For the text-containing cell, return its midpoint in [x, y] coordinate format. 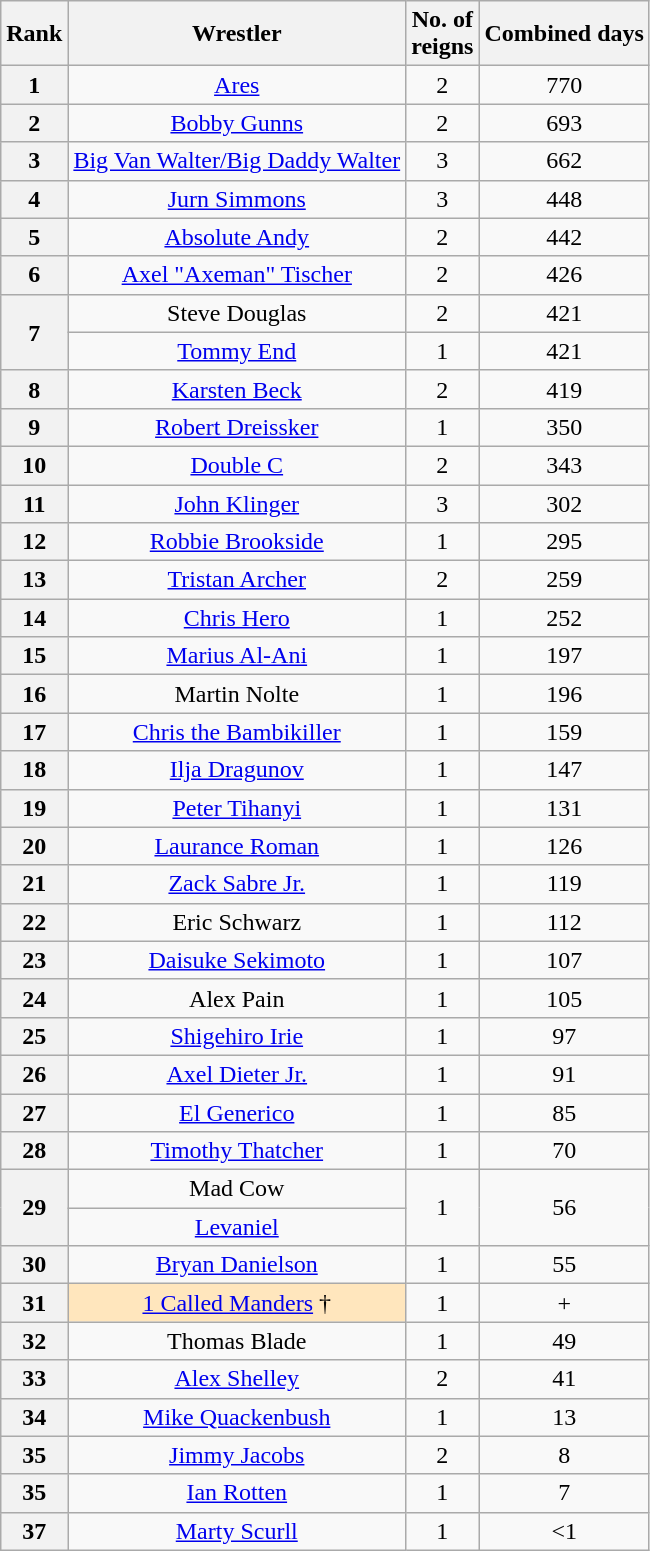
Rank [34, 34]
97 [564, 1036]
343 [564, 465]
159 [564, 732]
33 [34, 1379]
29 [34, 1208]
34 [34, 1417]
Robert Dreissker [237, 427]
197 [564, 656]
Jimmy Jacobs [237, 1455]
49 [564, 1341]
Ares [237, 85]
350 [564, 427]
32 [34, 1341]
<1 [564, 1531]
419 [564, 389]
Big Van Walter/Big Daddy Walter [237, 161]
Bryan Danielson [237, 1265]
442 [564, 237]
1 Called Manders † [237, 1303]
Alex Pain [237, 998]
Daisuke Sekimoto [237, 960]
448 [564, 199]
31 [34, 1303]
20 [34, 846]
El Generico [237, 1113]
56 [564, 1208]
107 [564, 960]
Martin Nolte [237, 694]
15 [34, 656]
Shigehiro Irie [237, 1036]
Alex Shelley [237, 1379]
24 [34, 998]
41 [564, 1379]
91 [564, 1074]
23 [34, 960]
Tristan Archer [237, 580]
119 [564, 884]
John Klinger [237, 503]
85 [564, 1113]
Double C [237, 465]
10 [34, 465]
Tommy End [237, 351]
18 [34, 770]
Jurn Simmons [237, 199]
11 [34, 503]
Chris Hero [237, 618]
19 [34, 808]
14 [34, 618]
Levaniel [237, 1227]
+ [564, 1303]
Marius Al-Ani [237, 656]
27 [34, 1113]
252 [564, 618]
26 [34, 1074]
Absolute Andy [237, 237]
No. ofreigns [442, 34]
4 [34, 199]
Axel "Axeman" Tischer [237, 275]
662 [564, 161]
28 [34, 1151]
Zack Sabre Jr. [237, 884]
Robbie Brookside [237, 542]
16 [34, 694]
131 [564, 808]
770 [564, 85]
295 [564, 542]
Marty Scurll [237, 1531]
9 [34, 427]
Axel Dieter Jr. [237, 1074]
112 [564, 922]
196 [564, 694]
Thomas Blade [237, 1341]
21 [34, 884]
Bobby Gunns [237, 123]
Mike Quackenbush [237, 1417]
17 [34, 732]
Mad Cow [237, 1189]
Chris the Bambikiller [237, 732]
Ian Rotten [237, 1493]
22 [34, 922]
5 [34, 237]
25 [34, 1036]
Eric Schwarz [237, 922]
Laurance Roman [237, 846]
Combined days [564, 34]
Ilja Dragunov [237, 770]
Wrestler [237, 34]
126 [564, 846]
Karsten Beck [237, 389]
259 [564, 580]
Timothy Thatcher [237, 1151]
105 [564, 998]
302 [564, 503]
147 [564, 770]
70 [564, 1151]
30 [34, 1265]
55 [564, 1265]
693 [564, 123]
6 [34, 275]
Peter Tihanyi [237, 808]
37 [34, 1531]
12 [34, 542]
426 [564, 275]
Steve Douglas [237, 313]
